Output the (X, Y) coordinate of the center of the cell containing the given text.  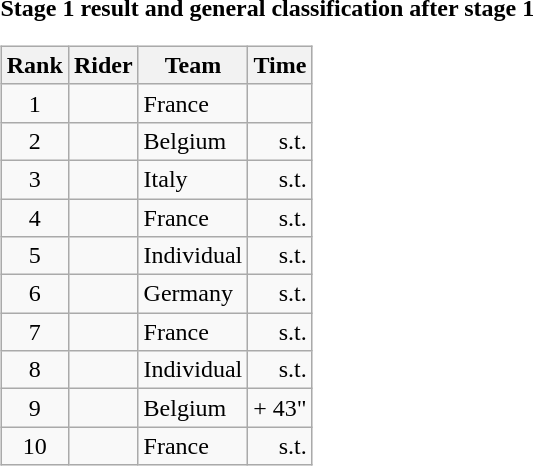
10 (34, 446)
5 (34, 256)
8 (34, 370)
Italy (193, 179)
1 (34, 103)
+ 43" (280, 408)
9 (34, 408)
6 (34, 294)
7 (34, 332)
Germany (193, 294)
4 (34, 217)
2 (34, 141)
Rank (34, 65)
Team (193, 65)
Rider (103, 65)
3 (34, 179)
Time (280, 65)
